Determine the (x, y) coordinate at the center of the cell enclosing the given text.  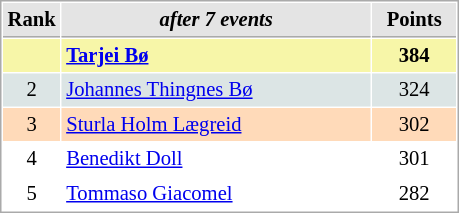
Sturla Holm Lægreid (216, 124)
384 (414, 56)
Johannes Thingnes Bø (216, 90)
2 (32, 90)
Benedikt Doll (216, 158)
301 (414, 158)
Rank (32, 20)
4 (32, 158)
after 7 events (216, 20)
324 (414, 90)
282 (414, 194)
3 (32, 124)
Tarjei Bø (216, 56)
Points (414, 20)
5 (32, 194)
Tommaso Giacomel (216, 194)
302 (414, 124)
